Pinpoint the cell where the given text exists, returning its (X, Y) midpoint coordinate. 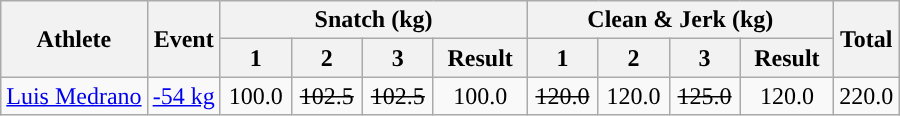
Event (184, 39)
Snatch (kg) (374, 20)
Total (866, 39)
-54 kg (184, 96)
125.0 (704, 96)
Luis Medrano (74, 96)
Clean & Jerk (kg) (680, 20)
Athlete (74, 39)
220.0 (866, 96)
